Capture the cell that displays the provided text and extract its (X, Y) central coordinate. 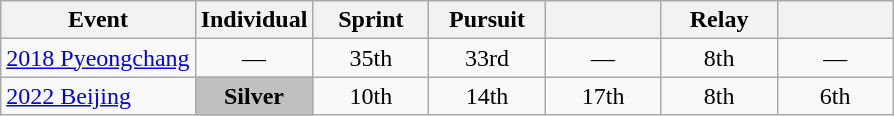
10th (371, 96)
Pursuit (487, 20)
6th (835, 96)
14th (487, 96)
2018 Pyeongchang (98, 58)
17th (603, 96)
33rd (487, 58)
Silver (254, 96)
Sprint (371, 20)
Relay (719, 20)
Event (98, 20)
Individual (254, 20)
35th (371, 58)
2022 Beijing (98, 96)
